Determine the (x, y) coordinate at the center of the cell enclosing the given text.  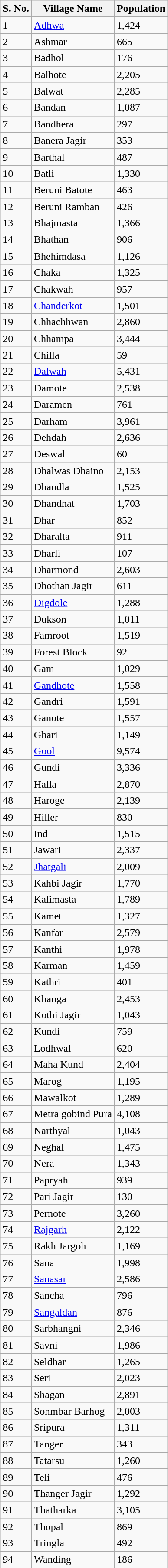
6 (16, 108)
Gundi (73, 768)
91 (16, 1510)
2,603 (142, 570)
17 (16, 289)
Sana (73, 1263)
58 (16, 965)
93 (16, 1543)
Kamet (73, 916)
50 (16, 834)
1,195 (142, 1081)
Kahbi Jagir (73, 883)
39 (16, 652)
12 (16, 207)
Dhandla (73, 487)
52 (16, 867)
9,574 (142, 751)
Ghari (73, 735)
21 (16, 355)
2,538 (142, 388)
1,325 (142, 273)
Kalimasta (73, 900)
1,978 (142, 949)
1,525 (142, 487)
Sanasar (73, 1279)
665 (142, 42)
Sangaldan (73, 1312)
Daramen (73, 404)
Jhatgali (73, 867)
Tatarsu (73, 1460)
Damote (73, 388)
80 (16, 1329)
Ind (73, 834)
22 (16, 372)
Sancha (73, 1296)
869 (142, 1526)
343 (142, 1444)
10 (16, 173)
3,444 (142, 339)
2,023 (142, 1378)
1,703 (142, 504)
Chhachhwan (73, 322)
85 (16, 1411)
Dhalwas Dhaino (73, 470)
49 (16, 817)
S. No. (16, 9)
83 (16, 1378)
1,149 (142, 735)
23 (16, 388)
48 (16, 801)
Gam (73, 668)
56 (16, 932)
2,009 (142, 867)
63 (16, 1048)
Maha Kund (73, 1065)
297 (142, 124)
2,205 (142, 75)
Beruni Ramban (73, 207)
130 (142, 1196)
401 (142, 982)
51 (16, 850)
Thanger Jagir (73, 1493)
1,011 (142, 619)
9 (16, 157)
46 (16, 768)
876 (142, 1312)
176 (142, 58)
81 (16, 1345)
939 (142, 1180)
2,139 (142, 801)
43 (16, 718)
78 (16, 1296)
75 (16, 1246)
Khanga (73, 998)
Beruni Batote (73, 190)
38 (16, 636)
Adhwa (73, 25)
Seri (73, 1378)
Famroot (73, 636)
69 (16, 1147)
Batli (73, 173)
Marog (73, 1081)
426 (142, 207)
86 (16, 1428)
33 (16, 553)
2,153 (142, 470)
7 (16, 124)
Gandri (73, 701)
Sripura (73, 1428)
18 (16, 306)
36 (16, 603)
71 (16, 1180)
Chanderkot (73, 306)
487 (142, 157)
1,260 (142, 1460)
476 (142, 1477)
Dharmond (73, 570)
Dehdah (73, 437)
1,087 (142, 108)
2,285 (142, 91)
Neghal (73, 1147)
55 (16, 916)
70 (16, 1164)
1,591 (142, 701)
1,558 (142, 685)
32 (16, 537)
Digdole (73, 603)
Sonmbar Barhog (73, 1411)
1,330 (142, 173)
Dhar (73, 520)
1,519 (142, 636)
76 (16, 1263)
1,289 (142, 1098)
Bhajmasta (73, 223)
Bhathan (73, 240)
Dhothan Jagir (73, 586)
15 (16, 256)
957 (142, 289)
35 (16, 586)
611 (142, 586)
1,343 (142, 1164)
Thatharka (73, 1510)
Kothi Jagir (73, 1015)
107 (142, 553)
1 (16, 25)
796 (142, 1296)
463 (142, 190)
Dharli (73, 553)
45 (16, 751)
2,870 (142, 784)
Metra gobind Pura (73, 1114)
Gandhote (73, 685)
31 (16, 520)
3 (16, 58)
3,105 (142, 1510)
89 (16, 1477)
Gool (73, 751)
Pari Jagir (73, 1196)
Banera Jagir (73, 140)
Rajgarh (73, 1229)
8 (16, 140)
29 (16, 487)
Jawari (73, 850)
Nera (73, 1164)
14 (16, 240)
54 (16, 900)
Pernote (73, 1213)
40 (16, 668)
1,515 (142, 834)
Sarbhangni (73, 1329)
Papryah (73, 1180)
26 (16, 437)
65 (16, 1081)
1,557 (142, 718)
68 (16, 1131)
5,431 (142, 372)
42 (16, 701)
1,292 (142, 1493)
Bhehimdasa (73, 256)
Balhote (73, 75)
620 (142, 1048)
Kanthi (73, 949)
87 (16, 1444)
1,424 (142, 25)
77 (16, 1279)
Lodhwal (73, 1048)
Narthyal (73, 1131)
Haroge (73, 801)
5 (16, 91)
3,336 (142, 768)
Rakh Jargoh (73, 1246)
1,501 (142, 306)
4,108 (142, 1114)
73 (16, 1213)
53 (16, 883)
759 (142, 1032)
Kanfar (73, 932)
1,789 (142, 900)
Balwat (73, 91)
1,311 (142, 1428)
Badhol (73, 58)
79 (16, 1312)
11 (16, 190)
2,003 (142, 1411)
2,337 (142, 850)
2,404 (142, 1065)
20 (16, 339)
13 (16, 223)
Chaka (73, 273)
Village Name (73, 9)
Ganote (73, 718)
67 (16, 1114)
Seldhar (73, 1362)
Ashmar (73, 42)
Dharalta (73, 537)
Dalwah (73, 372)
24 (16, 404)
37 (16, 619)
1,986 (142, 1345)
Population (142, 9)
Chilla (73, 355)
82 (16, 1362)
2,579 (142, 932)
30 (16, 504)
1,265 (142, 1362)
353 (142, 140)
Kathri (73, 982)
19 (16, 322)
761 (142, 404)
28 (16, 470)
47 (16, 784)
1,126 (142, 256)
186 (142, 1560)
Darham (73, 421)
88 (16, 1460)
64 (16, 1065)
Thopal (73, 1526)
57 (16, 949)
2,453 (142, 998)
Chhampa (73, 339)
830 (142, 817)
Karman (73, 965)
25 (16, 421)
492 (142, 1543)
852 (142, 520)
Teli (73, 1477)
2 (16, 42)
Wanding (73, 1560)
1,770 (142, 883)
Kundi (73, 1032)
84 (16, 1395)
1,475 (142, 1147)
44 (16, 735)
Barthal (73, 157)
1,029 (142, 668)
Bandhera (73, 124)
1,459 (142, 965)
2,636 (142, 437)
Dukson (73, 619)
Halla (73, 784)
1,288 (142, 603)
Forest Block (73, 652)
Shagan (73, 1395)
16 (16, 273)
Savni (73, 1345)
62 (16, 1032)
2,346 (142, 1329)
906 (142, 240)
2,586 (142, 1279)
Tanger (73, 1444)
61 (16, 1015)
Tringla (73, 1543)
3,961 (142, 421)
2,122 (142, 1229)
Mawalkot (73, 1098)
41 (16, 685)
90 (16, 1493)
4 (16, 75)
Dhandnat (73, 504)
Hiller (73, 817)
Bandan (73, 108)
911 (142, 537)
72 (16, 1196)
1,998 (142, 1263)
34 (16, 570)
74 (16, 1229)
1,366 (142, 223)
Chakwah (73, 289)
66 (16, 1098)
2,860 (142, 322)
94 (16, 1560)
2,891 (142, 1395)
3,260 (142, 1213)
Deswal (73, 454)
27 (16, 454)
1,169 (142, 1246)
1,327 (142, 916)
